Extract the (x, y) coordinate from the center of the cell holding the provided text.  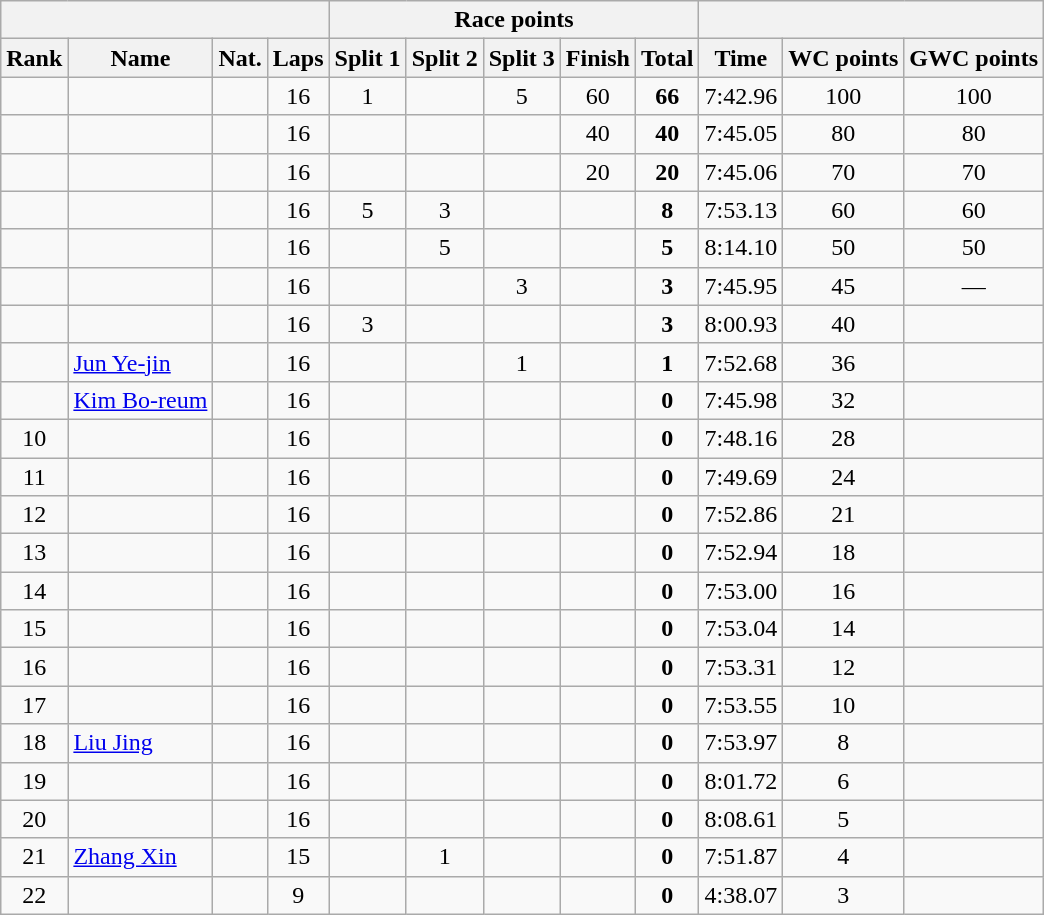
Laps (298, 58)
22 (34, 895)
7:52.68 (741, 362)
7:52.94 (741, 553)
Split 2 (444, 58)
7:53.31 (741, 667)
7:53.00 (741, 591)
4:38.07 (741, 895)
9 (298, 895)
7:53.97 (741, 743)
7:53.55 (741, 705)
7:51.87 (741, 857)
Jun Ye-jin (140, 362)
28 (844, 438)
Liu Jing (140, 743)
66 (667, 96)
Split 1 (368, 58)
45 (844, 286)
8:00.93 (741, 324)
Time (741, 58)
7:45.98 (741, 400)
Zhang Xin (140, 857)
36 (844, 362)
8:01.72 (741, 781)
7:52.86 (741, 515)
Nat. (240, 58)
7:42.96 (741, 96)
24 (844, 477)
7:45.05 (741, 134)
7:53.13 (741, 210)
7:45.95 (741, 286)
Kim Bo-reum (140, 400)
32 (844, 400)
Rank (34, 58)
GWC points (974, 58)
WC points (844, 58)
Race points (514, 20)
8:08.61 (741, 819)
4 (844, 857)
11 (34, 477)
Split 3 (522, 58)
7:49.69 (741, 477)
13 (34, 553)
7:48.16 (741, 438)
7:53.04 (741, 629)
7:45.06 (741, 172)
Name (140, 58)
— (974, 286)
8:14.10 (741, 248)
19 (34, 781)
17 (34, 705)
Total (667, 58)
Finish (598, 58)
6 (844, 781)
